Provide the [x, y] coordinate of the cell's center where the given text is located.  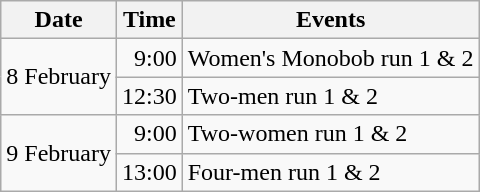
Women's Monobob run 1 & 2 [330, 58]
Two-women run 1 & 2 [330, 134]
12:30 [149, 96]
Two-men run 1 & 2 [330, 96]
8 February [59, 77]
Date [59, 20]
9 February [59, 153]
Time [149, 20]
Events [330, 20]
Four-men run 1 & 2 [330, 172]
13:00 [149, 172]
